Scan for the cell matching the given text and deliver its (X, Y) coordinate at center. 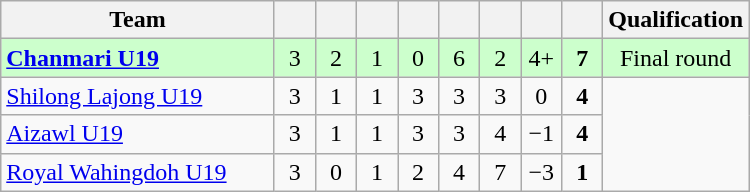
Team (138, 20)
−3 (542, 172)
Chanmari U19 (138, 58)
Aizawl U19 (138, 134)
Royal Wahingdoh U19 (138, 172)
6 (460, 58)
Shilong Lajong U19 (138, 96)
Qualification (676, 20)
Final round (676, 58)
4+ (542, 58)
−1 (542, 134)
